Scan for the cell matching the given text and deliver its (X, Y) coordinate at center. 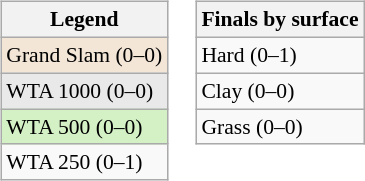
Clay (0–0) (280, 91)
WTA 250 (0–1) (84, 162)
WTA 1000 (0–0) (84, 91)
Legend (84, 20)
WTA 500 (0–0) (84, 127)
Grass (0–0) (280, 127)
Grand Slam (0–0) (84, 55)
Finals by surface (280, 20)
Hard (0–1) (280, 55)
